Identify which cell holds the provided text, then report its [X, Y] central coordinate. 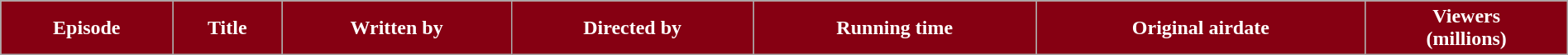
Title [227, 28]
Written by [397, 28]
Episode [87, 28]
Running time [895, 28]
Directed by [632, 28]
Original airdate [1201, 28]
Viewers(millions) [1466, 28]
